Determine the [x, y] coordinate at the center of the cell enclosing the given text.  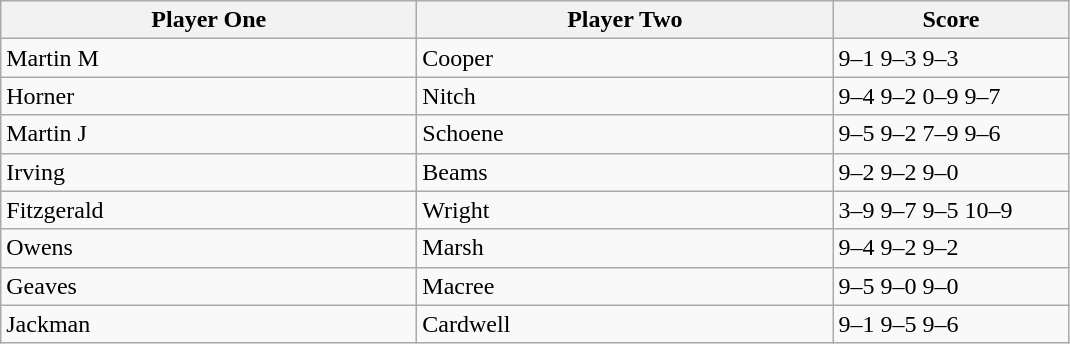
Beams [625, 172]
Owens [209, 248]
Horner [209, 96]
Schoene [625, 134]
Marsh [625, 248]
Player Two [625, 20]
Geaves [209, 286]
9–4 9–2 0–9 9–7 [951, 96]
Fitzgerald [209, 210]
Player One [209, 20]
Martin M [209, 58]
Nitch [625, 96]
3–9 9–7 9–5 10–9 [951, 210]
Macree [625, 286]
9–1 9–5 9–6 [951, 324]
Irving [209, 172]
9–5 9–2 7–9 9–6 [951, 134]
Cardwell [625, 324]
Wright [625, 210]
Martin J [209, 134]
9–1 9–3 9–3 [951, 58]
9–4 9–2 9–2 [951, 248]
9–2 9–2 9–0 [951, 172]
Score [951, 20]
9–5 9–0 9–0 [951, 286]
Cooper [625, 58]
Jackman [209, 324]
